For the text-containing cell, return its midpoint in [X, Y] coordinate format. 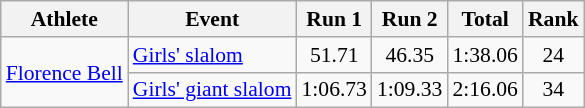
2:16.06 [484, 90]
Total [484, 19]
1:09.33 [410, 90]
Event [212, 19]
Florence Bell [64, 72]
1:06.73 [334, 90]
34 [554, 90]
Rank [554, 19]
Girls' giant slalom [212, 90]
Girls' slalom [212, 55]
46.35 [410, 55]
51.71 [334, 55]
Athlete [64, 19]
Run 2 [410, 19]
24 [554, 55]
1:38.06 [484, 55]
Run 1 [334, 19]
